Search for the cell housing the specified text and yield its (X, Y) center coordinate. 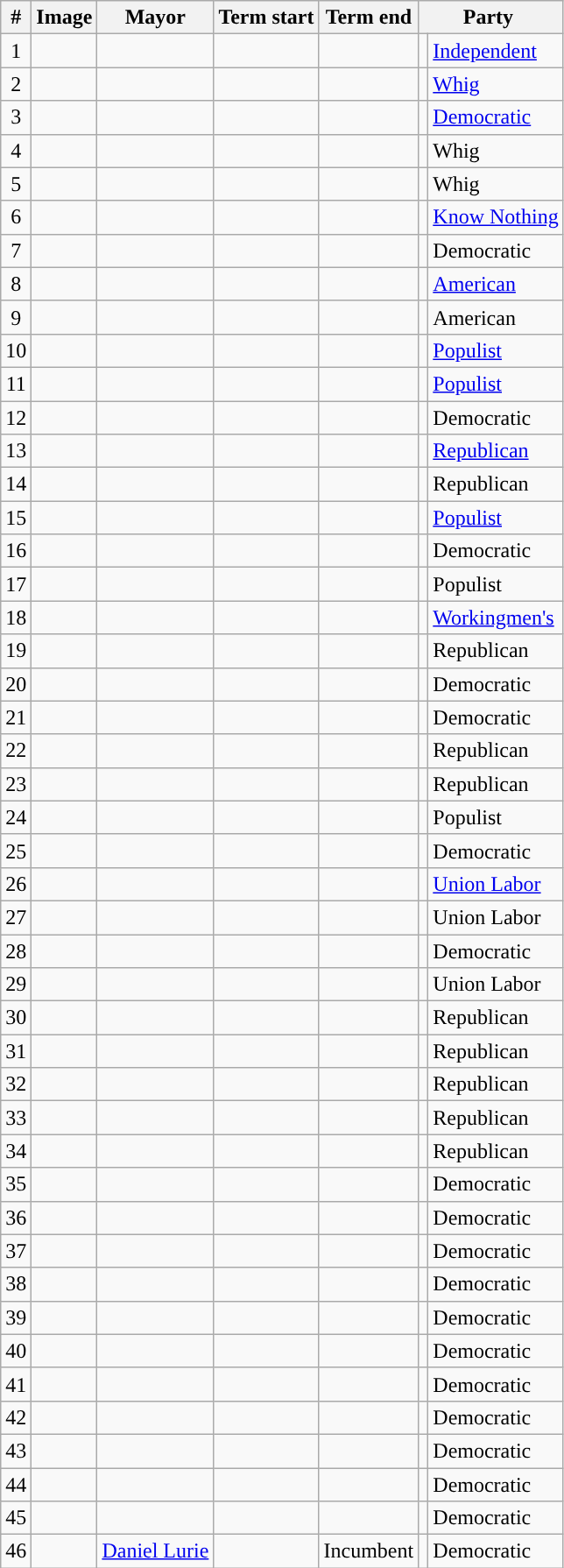
Independent (496, 51)
Workingmen's (496, 618)
17 (16, 584)
22 (16, 751)
37 (16, 1251)
4 (16, 151)
8 (16, 284)
42 (16, 1417)
24 (16, 817)
36 (16, 1218)
6 (16, 217)
10 (16, 350)
1 (16, 51)
44 (16, 1485)
32 (16, 1084)
38 (16, 1284)
3 (16, 117)
43 (16, 1451)
20 (16, 684)
13 (16, 451)
Mayor (156, 18)
Image (65, 18)
9 (16, 317)
15 (16, 518)
31 (16, 1051)
45 (16, 1518)
40 (16, 1351)
Party (490, 18)
Know Nothing (496, 217)
Incumbent (369, 1551)
11 (16, 384)
# (16, 18)
39 (16, 1317)
28 (16, 950)
27 (16, 917)
14 (16, 484)
16 (16, 551)
26 (16, 884)
25 (16, 851)
5 (16, 184)
29 (16, 985)
18 (16, 618)
12 (16, 418)
30 (16, 1018)
46 (16, 1551)
41 (16, 1384)
Term end (369, 18)
33 (16, 1118)
35 (16, 1184)
21 (16, 717)
7 (16, 251)
34 (16, 1151)
Daniel Lurie (156, 1551)
23 (16, 784)
19 (16, 651)
Term start (266, 18)
2 (16, 84)
